Capture the cell that displays the provided text and extract its [x, y] central coordinate. 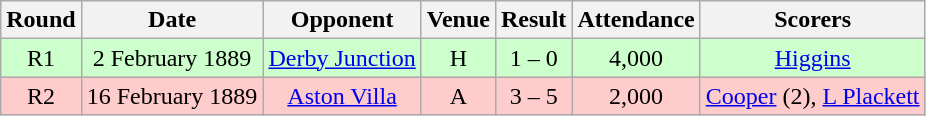
Aston Villa [342, 96]
A [458, 96]
2 February 1889 [172, 58]
2,000 [636, 96]
Derby Junction [342, 58]
R1 [41, 58]
H [458, 58]
R2 [41, 96]
Higgins [812, 58]
1 – 0 [533, 58]
Attendance [636, 20]
4,000 [636, 58]
16 February 1889 [172, 96]
Venue [458, 20]
Opponent [342, 20]
Scorers [812, 20]
3 – 5 [533, 96]
Round [41, 20]
Cooper (2), L Plackett [812, 96]
Result [533, 20]
Date [172, 20]
